Output the (X, Y) coordinate of the center of the cell containing the given text.  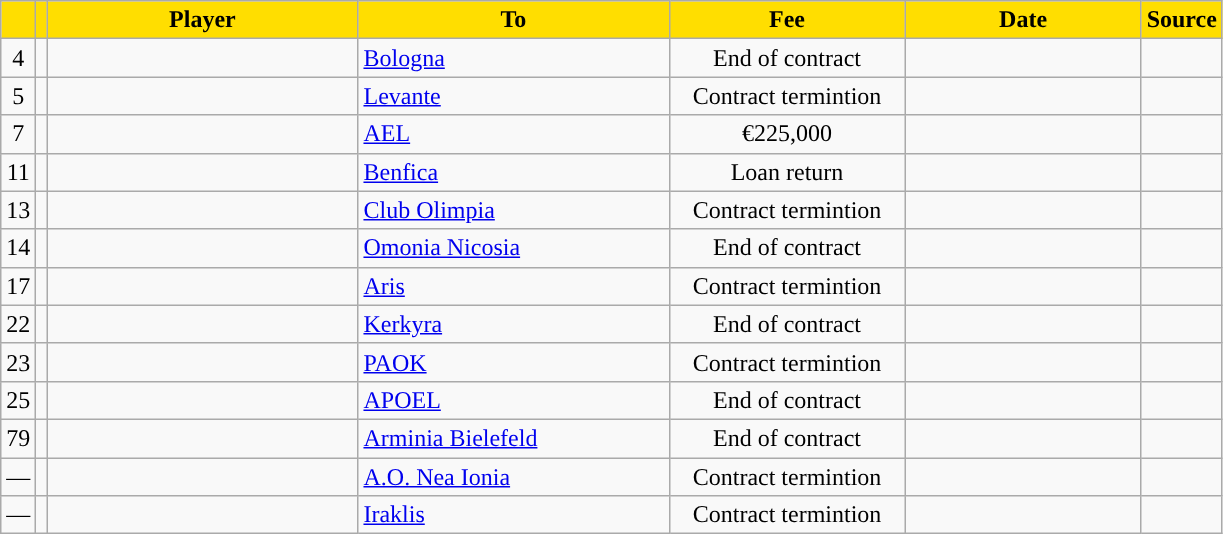
4 (18, 58)
Loan return (787, 172)
Source (1182, 20)
AEL (514, 134)
Kerkyra (514, 324)
Arminia Bielefeld (514, 438)
Omonia Nicosia (514, 248)
14 (18, 248)
79 (18, 438)
Iraklis (514, 515)
Bologna (514, 58)
22 (18, 324)
Club Olimpia (514, 210)
A.O. Nea Ionia (514, 477)
13 (18, 210)
11 (18, 172)
Player (202, 20)
Fee (787, 20)
APOEL (514, 400)
7 (18, 134)
Benfica (514, 172)
PAOK (514, 362)
5 (18, 96)
Levante (514, 96)
17 (18, 286)
25 (18, 400)
Aris (514, 286)
To (514, 20)
€225,000 (787, 134)
Date (1023, 20)
23 (18, 362)
